Find where the given text appears and provide that cell's center as [X, Y] coordinate. 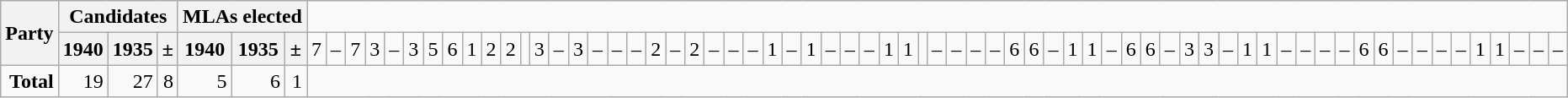
19 [82, 81]
8 [167, 81]
Total [29, 81]
Candidates [118, 17]
MLAs elected [242, 17]
Party [29, 33]
27 [133, 81]
